Pinpoint the cell where the given text exists, returning its (x, y) midpoint coordinate. 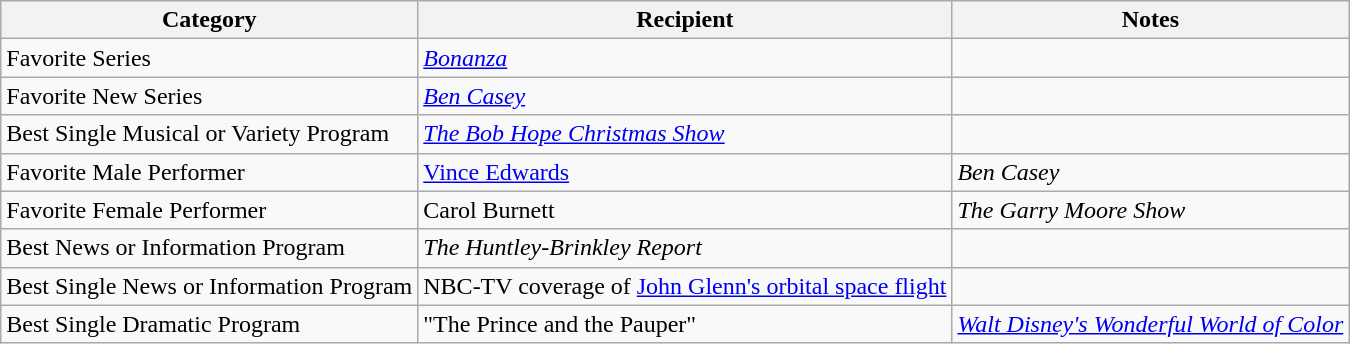
Best Single Dramatic Program (210, 324)
Category (210, 20)
Walt Disney's Wonderful World of Color (1150, 324)
Best Single Musical or Variety Program (210, 134)
Best Single News or Information Program (210, 286)
The Garry Moore Show (1150, 210)
Favorite Series (210, 58)
Favorite Female Performer (210, 210)
Favorite Male Performer (210, 172)
The Huntley-Brinkley Report (685, 248)
Carol Burnett (685, 210)
Vince Edwards (685, 172)
Notes (1150, 20)
Best News or Information Program (210, 248)
Bonanza (685, 58)
Recipient (685, 20)
NBC-TV coverage of John Glenn's orbital space flight (685, 286)
Favorite New Series (210, 96)
"The Prince and the Pauper" (685, 324)
The Bob Hope Christmas Show (685, 134)
